Return (X, Y) of the center of cell containing provided text 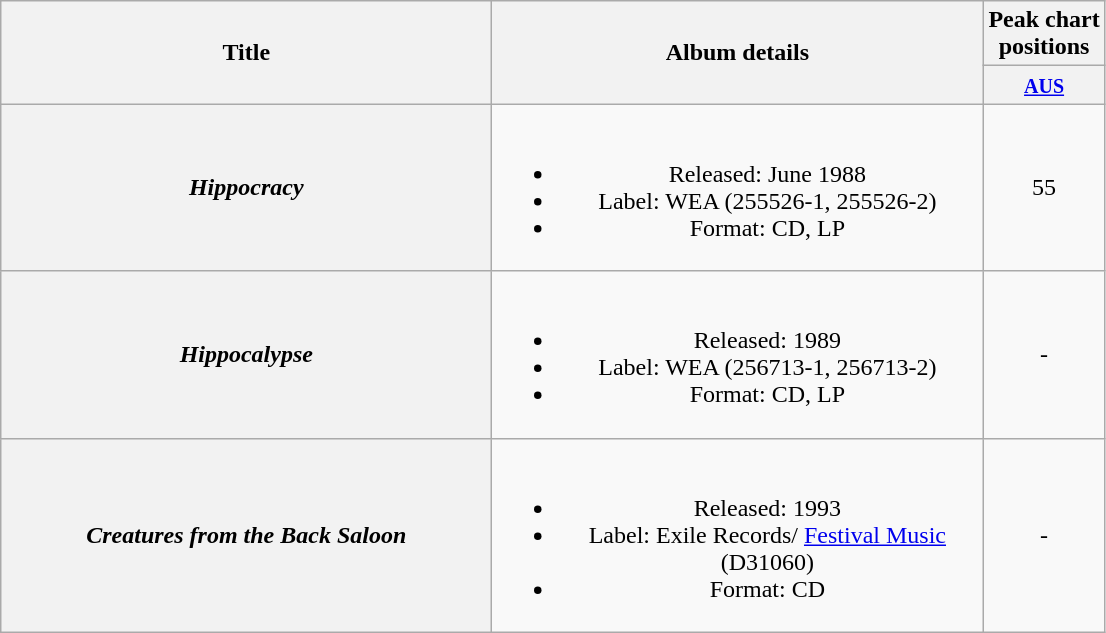
Album details (738, 52)
Released: 1989Label: WEA (256713-1, 256713-2)Format: CD, LP (738, 354)
Hippocracy (246, 188)
Released: 1993Label: Exile Records/ Festival Music (D31060)Format: CD (738, 535)
55 (1044, 188)
Peak chartpositions (1044, 34)
Hippocalypse (246, 354)
Released: June 1988Label: WEA (255526-1, 255526-2)Format: CD, LP (738, 188)
Title (246, 52)
AUS (1044, 85)
Creatures from the Back Saloon (246, 535)
